Search for the cell housing the specified text and yield its [X, Y] center coordinate. 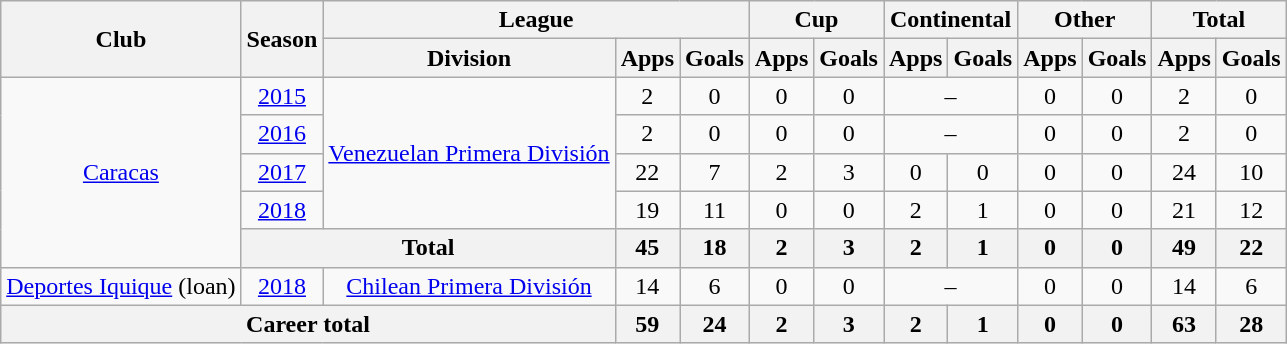
2016 [282, 134]
Other [1085, 20]
63 [1184, 324]
2017 [282, 172]
Continental [951, 20]
21 [1184, 210]
49 [1184, 248]
Career total [308, 324]
Chilean Primera División [469, 286]
Season [282, 39]
28 [1251, 324]
10 [1251, 172]
12 [1251, 210]
Deportes Iquique (loan) [121, 286]
18 [715, 248]
Cup [816, 20]
7 [715, 172]
2015 [282, 96]
11 [715, 210]
League [536, 20]
Caracas [121, 172]
Division [469, 58]
59 [647, 324]
Club [121, 39]
19 [647, 210]
45 [647, 248]
Venezuelan Primera División [469, 153]
